From the cell containing the given text, extract its center point as (X, Y) coordinate. 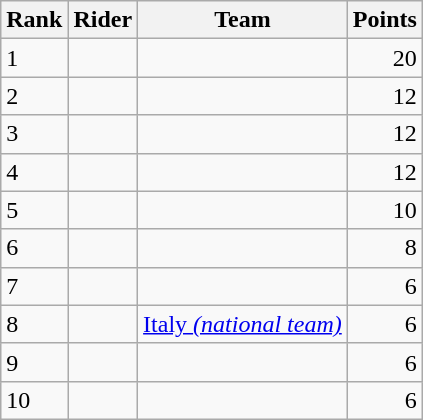
3 (34, 134)
Rider (103, 20)
Italy (national team) (243, 324)
Rank (34, 20)
5 (34, 210)
Points (384, 20)
4 (34, 172)
1 (34, 58)
7 (34, 286)
2 (34, 96)
20 (384, 58)
9 (34, 362)
Team (243, 20)
